Locate the cell with the specified text and output its [X, Y] center coordinate. 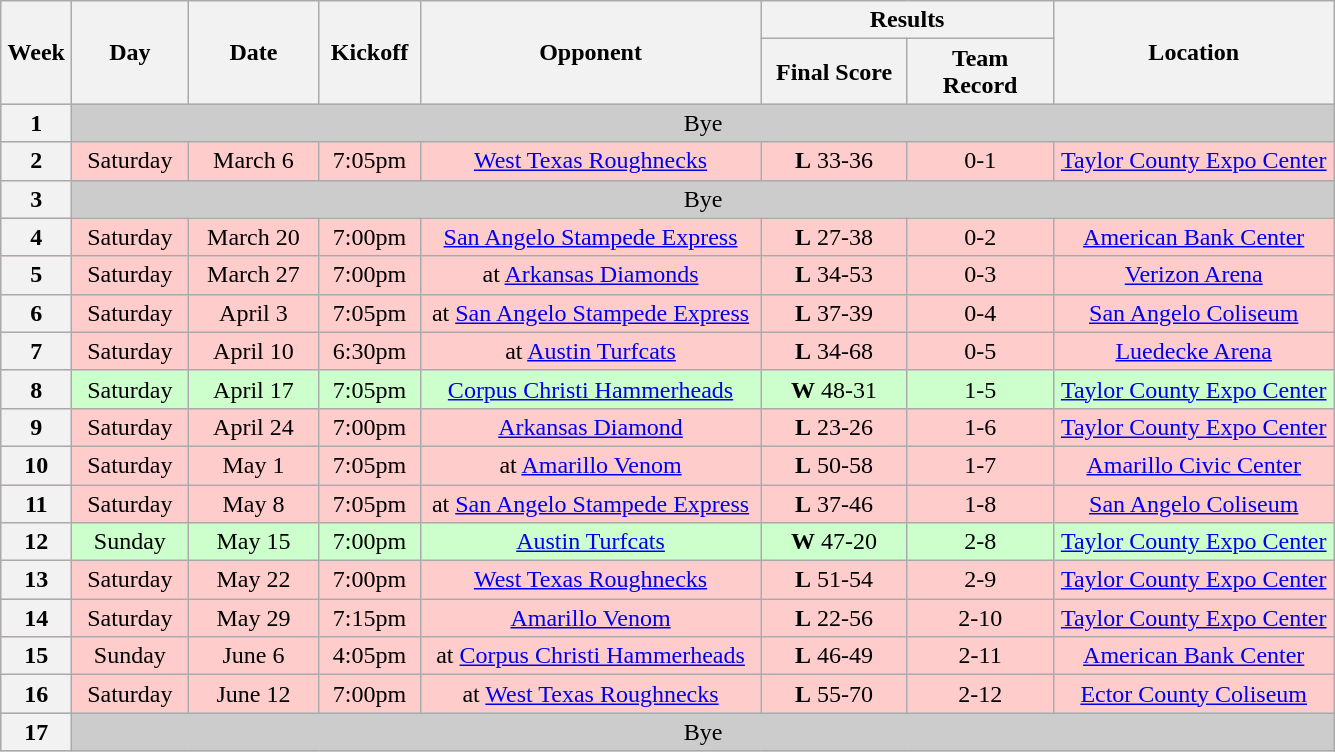
10 [36, 465]
13 [36, 580]
April 10 [254, 351]
Luedecke Arena [1194, 351]
6:30pm [370, 351]
Kickoff [370, 52]
1-5 [980, 389]
San Angelo Stampede Express [590, 237]
16 [36, 694]
2-9 [980, 580]
L 27-38 [834, 237]
17 [36, 732]
at Corpus Christi Hammerheads [590, 656]
3 [36, 199]
L 34-68 [834, 351]
12 [36, 542]
June 6 [254, 656]
4 [36, 237]
at Austin Turfcats [590, 351]
April 24 [254, 427]
2-10 [980, 618]
L 34-53 [834, 275]
June 12 [254, 694]
0-1 [980, 161]
4:05pm [370, 656]
Austin Turfcats [590, 542]
at Arkansas Diamonds [590, 275]
2 [36, 161]
2-12 [980, 694]
L 23-26 [834, 427]
April 17 [254, 389]
at West Texas Roughnecks [590, 694]
L 33-36 [834, 161]
L 37-39 [834, 313]
8 [36, 389]
Location [1194, 52]
7 [36, 351]
April 3 [254, 313]
March 27 [254, 275]
Team Record [980, 72]
L 55-70 [834, 694]
Corpus Christi Hammerheads [590, 389]
March 20 [254, 237]
2-8 [980, 542]
Verizon Arena [1194, 275]
Week [36, 52]
15 [36, 656]
May 15 [254, 542]
0-3 [980, 275]
May 8 [254, 503]
11 [36, 503]
0-4 [980, 313]
L 46-49 [834, 656]
Arkansas Diamond [590, 427]
Day [130, 52]
2-11 [980, 656]
1-6 [980, 427]
Amarillo Civic Center [1194, 465]
0-5 [980, 351]
W 48-31 [834, 389]
1-7 [980, 465]
L 50-58 [834, 465]
May 1 [254, 465]
W 47-20 [834, 542]
L 51-54 [834, 580]
6 [36, 313]
L 37-46 [834, 503]
0-2 [980, 237]
Date [254, 52]
March 6 [254, 161]
Results [907, 20]
May 22 [254, 580]
9 [36, 427]
5 [36, 275]
7:15pm [370, 618]
May 29 [254, 618]
Amarillo Venom [590, 618]
1 [36, 123]
Ector County Coliseum [1194, 694]
14 [36, 618]
at Amarillo Venom [590, 465]
1-8 [980, 503]
L 22-56 [834, 618]
Final Score [834, 72]
Opponent [590, 52]
